Provide the [X, Y] coordinate of the cell's center where the given text is located.  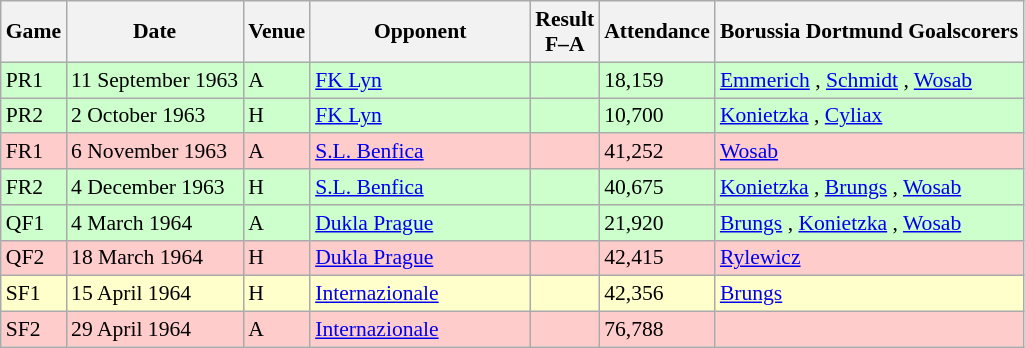
21,920 [657, 223]
PR2 [34, 116]
76,788 [657, 330]
4 March 1964 [154, 223]
Opponent [420, 32]
Konietzka , Cyliax [869, 116]
Konietzka , Brungs , Wosab [869, 187]
FR2 [34, 187]
6 November 1963 [154, 152]
QF2 [34, 258]
18 March 1964 [154, 258]
Borussia Dortmund Goalscorers [869, 32]
42,356 [657, 294]
2 October 1963 [154, 116]
4 December 1963 [154, 187]
Rylewicz [869, 258]
QF1 [34, 223]
SF1 [34, 294]
11 September 1963 [154, 80]
42,415 [657, 258]
18,159 [657, 80]
Brungs [869, 294]
Venue [276, 32]
FR1 [34, 152]
Attendance [657, 32]
Game [34, 32]
SF2 [34, 330]
Emmerich , Schmidt , Wosab [869, 80]
Date [154, 32]
Wosab [869, 152]
ResultF–A [564, 32]
15 April 1964 [154, 294]
Brungs , Konietzka , Wosab [869, 223]
PR1 [34, 80]
40,675 [657, 187]
41,252 [657, 152]
10,700 [657, 116]
29 April 1964 [154, 330]
